Scan for the cell matching the given text and deliver its [X, Y] coordinate at center. 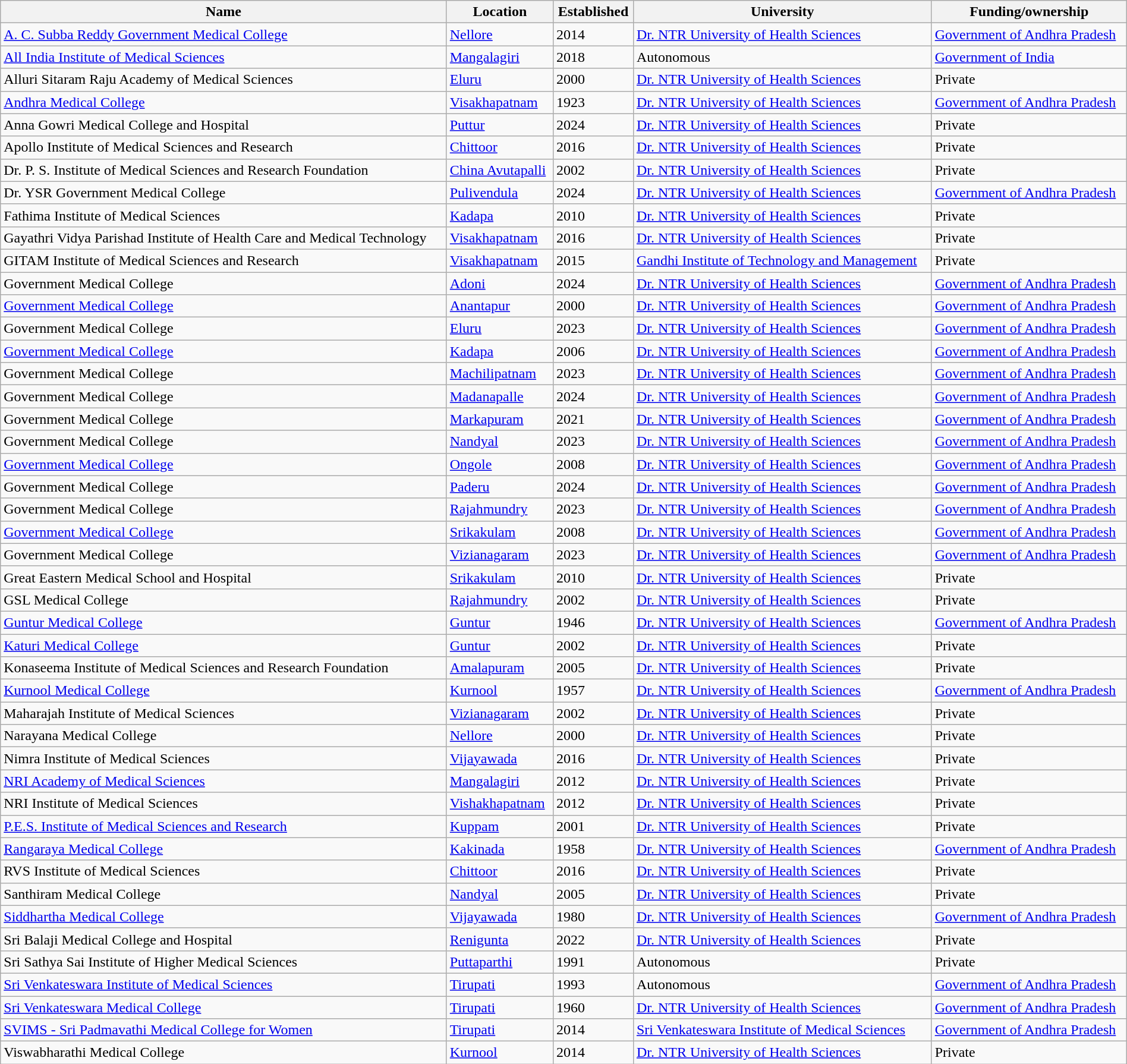
All India Institute of Medical Sciences [223, 57]
Siddhartha Medical College [223, 917]
Kakinada [499, 849]
Renigunta [499, 939]
Santhiram Medical College [223, 894]
Vishakhapatnam [499, 804]
1946 [593, 622]
Viswabharathi Medical College [223, 1053]
1957 [593, 691]
University [782, 12]
2001 [593, 826]
Apollo Institute of Medical Sciences and Research [223, 147]
Narayana Medical College [223, 736]
Great Eastern Medical School and Hospital [223, 577]
1923 [593, 102]
Alluri Sitaram Raju Academy of Medical Sciences [223, 80]
P.E.S. Institute of Medical Sciences and Research [223, 826]
Paderu [499, 487]
Markapuram [499, 419]
Anantapur [499, 306]
1958 [593, 849]
Funding/ownership [1029, 12]
1991 [593, 962]
Katuri Medical College [223, 645]
Andhra Medical College [223, 102]
Puttur [499, 125]
GSL Medical College [223, 600]
Konaseema Institute of Medical Sciences and Research Foundation [223, 668]
GITAM Institute of Medical Sciences and Research [223, 260]
1960 [593, 1008]
Nimra Institute of Medical Sciences [223, 758]
Maharajah Institute of Medical Sciences [223, 713]
2018 [593, 57]
Adoni [499, 284]
Machilipatnam [499, 374]
Gandhi Institute of Technology and Management [782, 260]
Sri Balaji Medical College and Hospital [223, 939]
1993 [593, 984]
Fathima Institute of Medical Sciences [223, 215]
Amalapuram [499, 668]
2006 [593, 351]
RVS Institute of Medical Sciences [223, 871]
Sri Sathya Sai Institute of Higher Medical Sciences [223, 962]
Kurnool Medical College [223, 691]
A. C. Subba Reddy Government Medical College [223, 34]
Name [223, 12]
2022 [593, 939]
Sri Venkateswara Medical College [223, 1008]
NRI Institute of Medical Sciences [223, 804]
1980 [593, 917]
Established [593, 12]
Gayathri Vidya Parishad Institute of Health Care and Medical Technology [223, 238]
Kuppam [499, 826]
SVIMS - Sri Padmavathi Medical College for Women [223, 1030]
2015 [593, 260]
2021 [593, 419]
Pulivendula [499, 193]
China Avutapalli [499, 170]
Government of India [1029, 57]
Puttaparthi [499, 962]
NRI Academy of Medical Sciences [223, 781]
Guntur Medical College [223, 622]
Location [499, 12]
Ongole [499, 464]
Dr. P. S. Institute of Medical Sciences and Research Foundation [223, 170]
Rangaraya Medical College [223, 849]
Madanapalle [499, 396]
Anna Gowri Medical College and Hospital [223, 125]
Dr. YSR Government Medical College [223, 193]
